For the text-containing cell, return its midpoint in [x, y] coordinate format. 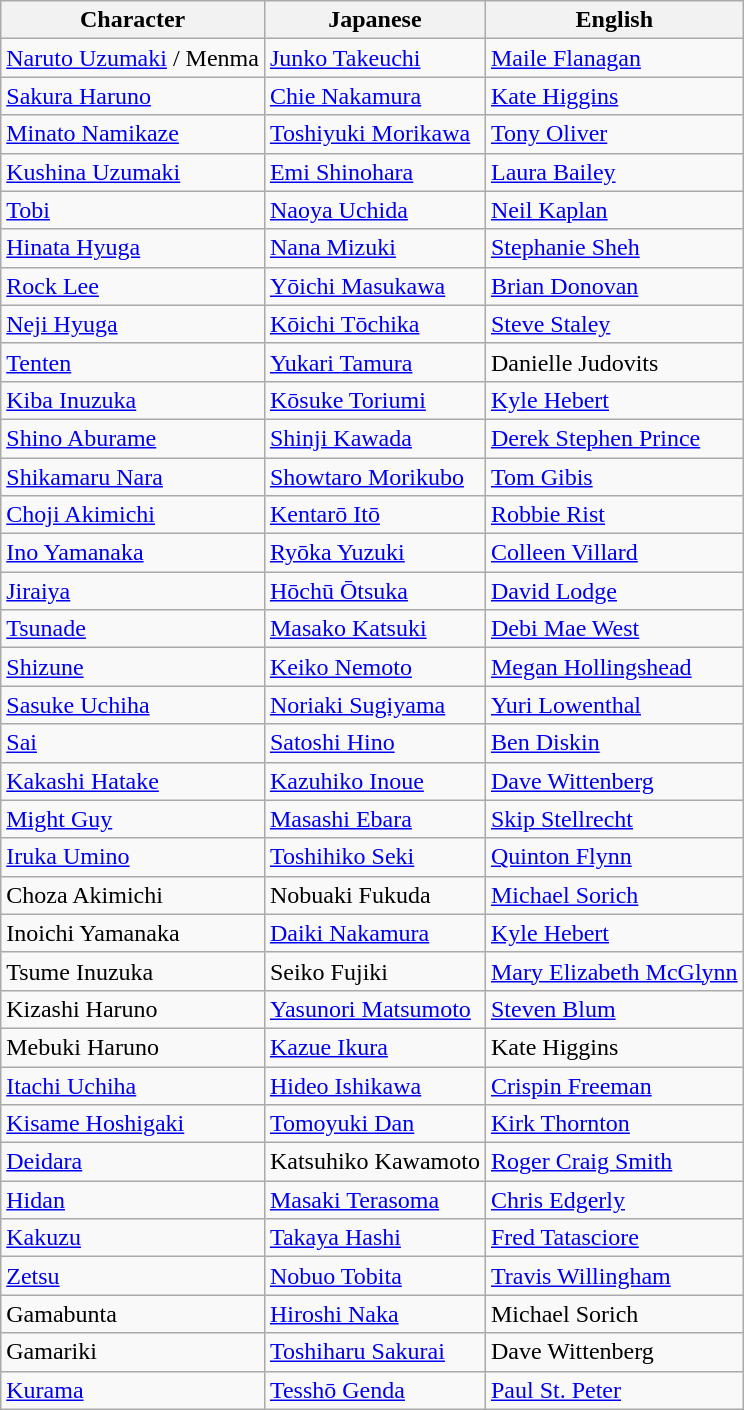
Naruto Uzumaki / Menma [133, 58]
Deidara [133, 1162]
Robbie Rist [614, 515]
Ben Diskin [614, 743]
Hideo Ishikawa [374, 1085]
Daiki Nakamura [374, 933]
Inoichi Yamanaka [133, 933]
Showtaro Morikubo [374, 477]
Seiko Fujiki [374, 971]
Shinji Kawada [374, 438]
Travis Willingham [614, 1276]
Choji Akimichi [133, 515]
Hinata Hyuga [133, 248]
Masaki Terasoma [374, 1200]
Steven Blum [614, 1009]
David Lodge [614, 591]
Tesshō Genda [374, 1390]
Iruka Umino [133, 857]
Hidan [133, 1200]
Kazuhiko Inoue [374, 781]
Hōchū Ōtsuka [374, 591]
Kakuzu [133, 1238]
Mary Elizabeth McGlynn [614, 971]
Kisame Hoshigaki [133, 1124]
Toshihiko Seki [374, 857]
Zetsu [133, 1276]
Sasuke Uchiha [133, 705]
Maile Flanagan [614, 58]
Crispin Freeman [614, 1085]
Ryōka Yuzuki [374, 553]
Nobuaki Fukuda [374, 895]
Megan Hollingshead [614, 667]
Kakashi Hatake [133, 781]
Tenten [133, 362]
Tom Gibis [614, 477]
Kōichi Tōchika [374, 324]
Choza Akimichi [133, 895]
Shino Aburame [133, 438]
Emi Shinohara [374, 172]
Nana Mizuki [374, 248]
Yōichi Masukawa [374, 286]
Naoya Uchida [374, 210]
Neil Kaplan [614, 210]
Debi Mae West [614, 629]
Junko Takeuchi [374, 58]
Paul St. Peter [614, 1390]
Tomoyuki Dan [374, 1124]
Yuri Lowenthal [614, 705]
Neji Hyuga [133, 324]
Chie Nakamura [374, 96]
Kizashi Haruno [133, 1009]
Colleen Villard [614, 553]
Masako Katsuki [374, 629]
Might Guy [133, 819]
Laura Bailey [614, 172]
Noriaki Sugiyama [374, 705]
Kirk Thornton [614, 1124]
Katsuhiko Kawamoto [374, 1162]
Toshiyuki Morikawa [374, 134]
Mebuki Haruno [133, 1047]
Itachi Uchiha [133, 1085]
Stephanie Sheh [614, 248]
Steve Staley [614, 324]
Kazue Ikura [374, 1047]
Masashi Ebara [374, 819]
Character [133, 20]
English [614, 20]
Tsunade [133, 629]
Rock Lee [133, 286]
Derek Stephen Prince [614, 438]
Kiba Inuzuka [133, 400]
Danielle Judovits [614, 362]
Toshiharu Sakurai [374, 1352]
Chris Edgerly [614, 1200]
Roger Craig Smith [614, 1162]
Nobuo Tobita [374, 1276]
Satoshi Hino [374, 743]
Brian Donovan [614, 286]
Quinton Flynn [614, 857]
Fred Tatasciore [614, 1238]
Sai [133, 743]
Tobi [133, 210]
Minato Namikaze [133, 134]
Tsume Inuzuka [133, 971]
Kentarō Itō [374, 515]
Gamabunta [133, 1314]
Japanese [374, 20]
Takaya Hashi [374, 1238]
Jiraiya [133, 591]
Hiroshi Naka [374, 1314]
Kōsuke Toriumi [374, 400]
Shizune [133, 667]
Kushina Uzumaki [133, 172]
Tony Oliver [614, 134]
Yukari Tamura [374, 362]
Ino Yamanaka [133, 553]
Keiko Nemoto [374, 667]
Sakura Haruno [133, 96]
Gamariki [133, 1352]
Shikamaru Nara [133, 477]
Yasunori Matsumoto [374, 1009]
Skip Stellrecht [614, 819]
Kurama [133, 1390]
